Provide the [X, Y] coordinate of the cell's center where the given text is located.  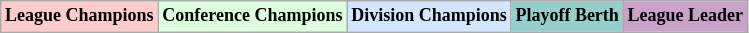
League Champions [80, 16]
League Leader [685, 16]
Conference Champions [252, 16]
Division Champions [429, 16]
Playoff Berth [567, 16]
